Determine the (x, y) coordinate at the center of the cell enclosing the given text.  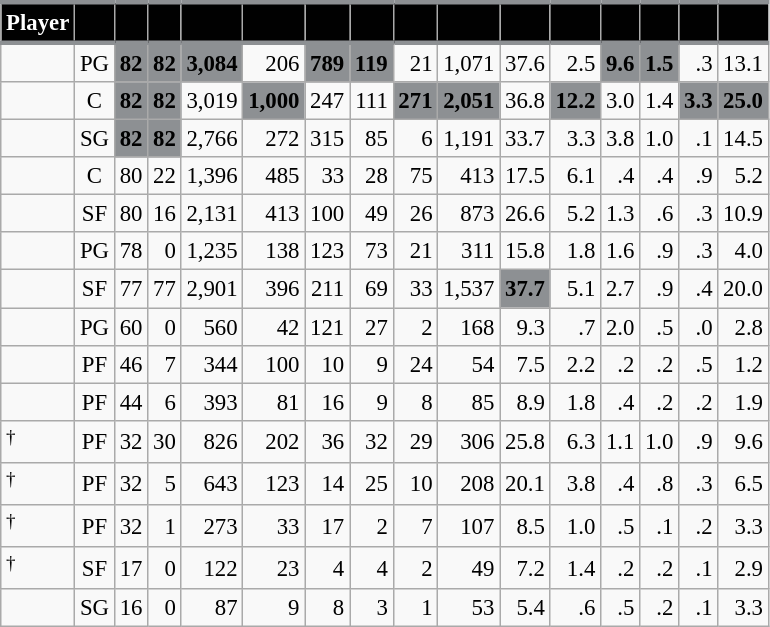
.7 (575, 327)
1,235 (212, 251)
247 (328, 101)
4.0 (743, 251)
14.5 (743, 139)
14 (328, 484)
13.1 (743, 62)
22 (164, 176)
1,000 (274, 101)
208 (469, 484)
81 (274, 402)
1,537 (469, 289)
306 (469, 441)
8.9 (525, 402)
25.8 (525, 441)
393 (212, 402)
121 (328, 327)
2.0 (620, 327)
873 (469, 214)
202 (274, 441)
826 (212, 441)
2,051 (469, 101)
20.0 (743, 289)
2.5 (575, 62)
36.8 (525, 101)
25 (372, 484)
17.5 (525, 176)
75 (416, 176)
42 (274, 327)
37.6 (525, 62)
54 (469, 364)
23 (274, 568)
122 (212, 568)
33.7 (525, 139)
53 (469, 608)
26 (416, 214)
36 (328, 441)
315 (328, 139)
1.1 (620, 441)
5.1 (575, 289)
111 (372, 101)
5 (164, 484)
73 (372, 251)
7.2 (525, 568)
37.7 (525, 289)
28 (372, 176)
1,191 (469, 139)
206 (274, 62)
.8 (660, 484)
3,019 (212, 101)
138 (274, 251)
168 (469, 327)
344 (212, 364)
273 (212, 526)
119 (372, 62)
5.4 (525, 608)
29 (416, 441)
211 (328, 289)
311 (469, 251)
3,084 (212, 62)
2.7 (620, 289)
Player (38, 22)
46 (130, 364)
396 (274, 289)
.0 (698, 327)
107 (469, 526)
1,071 (469, 62)
1,396 (212, 176)
1.3 (620, 214)
560 (212, 327)
1.6 (620, 251)
2.9 (743, 568)
87 (212, 608)
20.1 (525, 484)
2,766 (212, 139)
485 (274, 176)
271 (416, 101)
6.1 (575, 176)
1.9 (743, 402)
69 (372, 289)
2,131 (212, 214)
27 (372, 327)
25.0 (743, 101)
643 (212, 484)
1.5 (660, 62)
3 (372, 608)
272 (274, 139)
12.2 (575, 101)
78 (130, 251)
1.2 (743, 364)
9.3 (525, 327)
8.5 (525, 526)
10.9 (743, 214)
6.5 (743, 484)
24 (416, 364)
26.6 (525, 214)
6.3 (575, 441)
2,901 (212, 289)
60 (130, 327)
789 (328, 62)
2.2 (575, 364)
3.0 (620, 101)
2.8 (743, 327)
7.5 (525, 364)
15.8 (525, 251)
44 (130, 402)
30 (164, 441)
